Locate the cell with the specified text and output its [x, y] center coordinate. 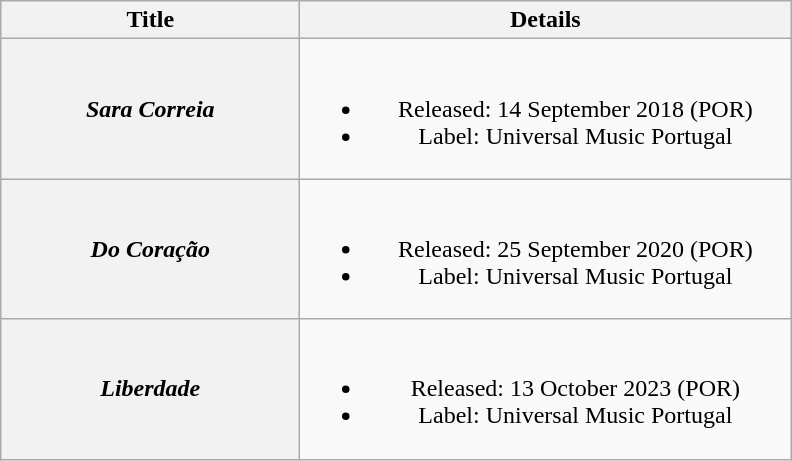
Liberdade [150, 389]
Released: 13 October 2023 (POR)Label: Universal Music Portugal [546, 389]
Do Coração [150, 249]
Title [150, 20]
Released: 25 September 2020 (POR)Label: Universal Music Portugal [546, 249]
Sara Correia [150, 109]
Details [546, 20]
Released: 14 September 2018 (POR)Label: Universal Music Portugal [546, 109]
